Find where the given text appears and provide that cell's center as [X, Y] coordinate. 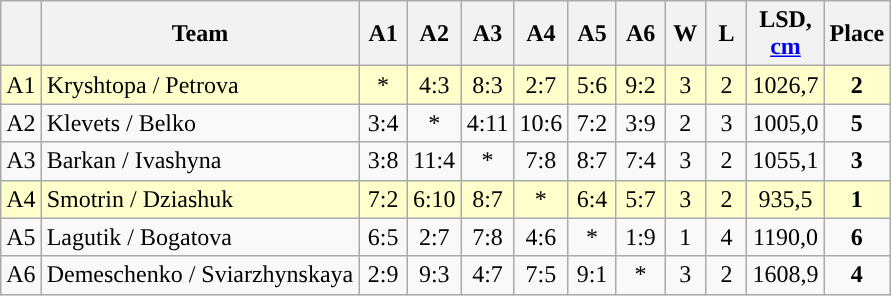
Barkan / Ivashyna [200, 161]
Smotrin / Dziashuk [200, 199]
Klevets / Belko [200, 123]
9:3 [434, 275]
3:8 [384, 161]
6:5 [384, 237]
Kryshtopa / Petrova [200, 85]
6 [857, 237]
2:9 [384, 275]
1055,1 [786, 161]
1608,9 [786, 275]
9:1 [592, 275]
1026,7 [786, 85]
8:3 [488, 85]
4:11 [488, 123]
5:6 [592, 85]
3:4 [384, 123]
6:10 [434, 199]
6:4 [592, 199]
4:3 [434, 85]
Team [200, 34]
3:9 [640, 123]
9:2 [640, 85]
Demeschenko / Sviarzhynskaya [200, 275]
Place [857, 34]
5:7 [640, 199]
4:6 [541, 237]
LSD,cm [786, 34]
935,5 [786, 199]
1:9 [640, 237]
W [686, 34]
11:4 [434, 161]
10:6 [541, 123]
L [726, 34]
Lagutik / Bogatova [200, 237]
7:5 [541, 275]
5 [857, 123]
1005,0 [786, 123]
1190,0 [786, 237]
4:7 [488, 275]
7:4 [640, 161]
